Extract the [X, Y] coordinate from the center of the cell holding the provided text.  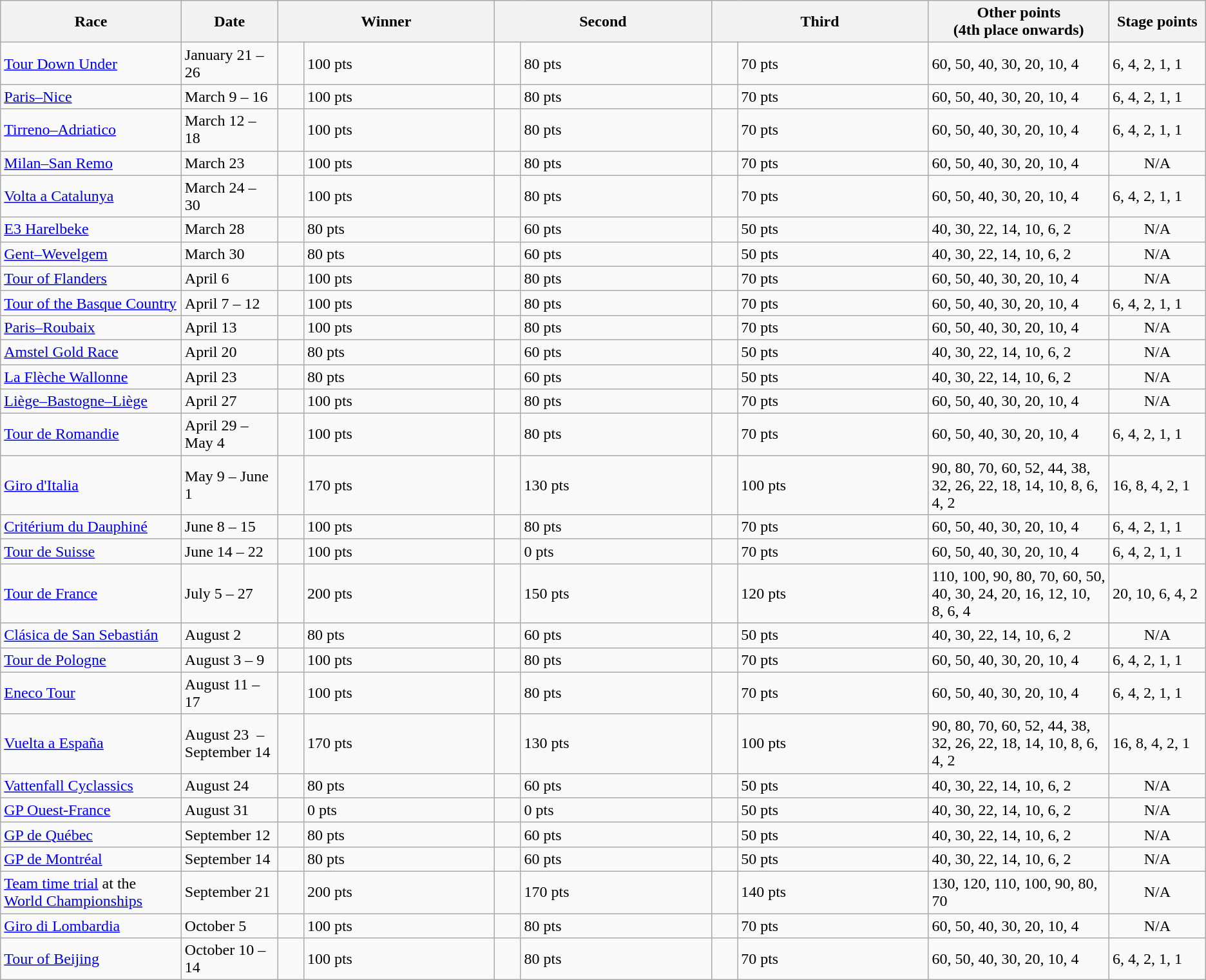
Team time trial at the World Championships [91, 892]
September 21 [229, 892]
Tour de Pologne [91, 660]
August 23 – September 14 [229, 744]
Gent–Wevelgem [91, 254]
April 23 [229, 377]
20, 10, 6, 4, 2 [1157, 593]
GP de Montréal [91, 859]
Stage points [1157, 22]
Tour de Romandie [91, 434]
Vattenfall Cyclassics [91, 785]
Third [819, 22]
July 5 – 27 [229, 593]
April 7 – 12 [229, 303]
Date [229, 22]
Tour Down Under [91, 63]
September 12 [229, 834]
Eneco Tour [91, 693]
April 20 [229, 352]
GP Ouest-France [91, 810]
140 pts [833, 892]
Giro d'Italia [91, 485]
Amstel Gold Race [91, 352]
September 14 [229, 859]
August 31 [229, 810]
June 14 – 22 [229, 552]
March 9 – 16 [229, 97]
Other points(4th place onwards) [1019, 22]
Tour of the Basque Country [91, 303]
June 8 – 15 [229, 527]
March 23 [229, 163]
Clásica de San Sebastián [91, 635]
Volta a Catalunya [91, 196]
Giro di Lombardia [91, 926]
October 10 – 14 [229, 959]
Tour of Flanders [91, 278]
March 12 – 18 [229, 130]
Tour de France [91, 593]
March 28 [229, 229]
May 9 – June 1 [229, 485]
March 24 – 30 [229, 196]
Race [91, 22]
August 24 [229, 785]
120 pts [833, 593]
October 5 [229, 926]
March 30 [229, 254]
January 21 – 26 [229, 63]
Vuelta a España [91, 744]
GP de Québec [91, 834]
April 6 [229, 278]
E3 Harelbeke [91, 229]
Paris–Roubaix [91, 327]
110, 100, 90, 80, 70, 60, 50, 40, 30, 24, 20, 16, 12, 10, 8, 6, 4 [1019, 593]
August 2 [229, 635]
April 27 [229, 401]
Tour de Suisse [91, 552]
Critérium du Dauphiné [91, 527]
Paris–Nice [91, 97]
La Flèche Wallonne [91, 377]
August 11 – 17 [229, 693]
Tour of Beijing [91, 959]
August 3 – 9 [229, 660]
Tirreno–Adriatico [91, 130]
April 29 – May 4 [229, 434]
Second [603, 22]
April 13 [229, 327]
Winner [387, 22]
Liège–Bastogne–Liège [91, 401]
130, 120, 110, 100, 90, 80, 70 [1019, 892]
150 pts [616, 593]
Milan–San Remo [91, 163]
